Return the [X, Y] coordinate for the center point of the cell that contains the specified text.  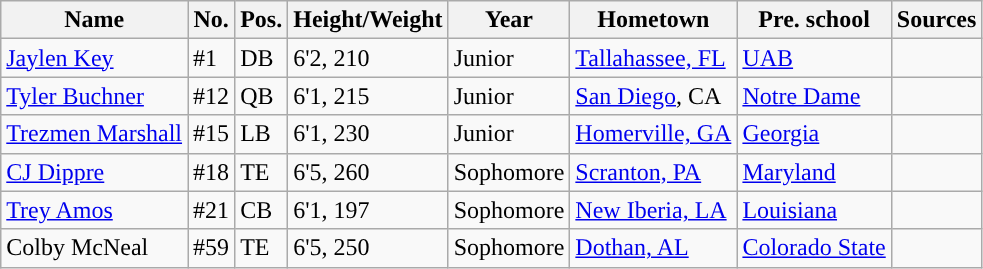
Notre Dame [814, 96]
Colorado State [814, 248]
#12 [212, 96]
Georgia [814, 134]
#21 [212, 210]
San Diego, CA [654, 96]
Tyler Buchner [94, 96]
UAB [814, 58]
Maryland [814, 172]
6'5, 250 [368, 248]
Dothan, AL [654, 248]
6'1, 197 [368, 210]
Name [94, 20]
Hometown [654, 20]
Colby McNeal [94, 248]
Trezmen Marshall [94, 134]
#1 [212, 58]
6'1, 215 [368, 96]
#59 [212, 248]
6'1, 230 [368, 134]
QB [262, 96]
Tallahassee, FL [654, 58]
CJ Dippre [94, 172]
#15 [212, 134]
Jaylen Key [94, 58]
Pos. [262, 20]
Homerville, GA [654, 134]
Year [509, 20]
6'2, 210 [368, 58]
Louisiana [814, 210]
6'5, 260 [368, 172]
Height/Weight [368, 20]
Pre. school [814, 20]
Sources [936, 20]
Trey Amos [94, 210]
Scranton, PA [654, 172]
#18 [212, 172]
No. [212, 20]
LB [262, 134]
DB [262, 58]
CB [262, 210]
New Iberia, LA [654, 210]
